Search for the cell housing the specified text and yield its (x, y) center coordinate. 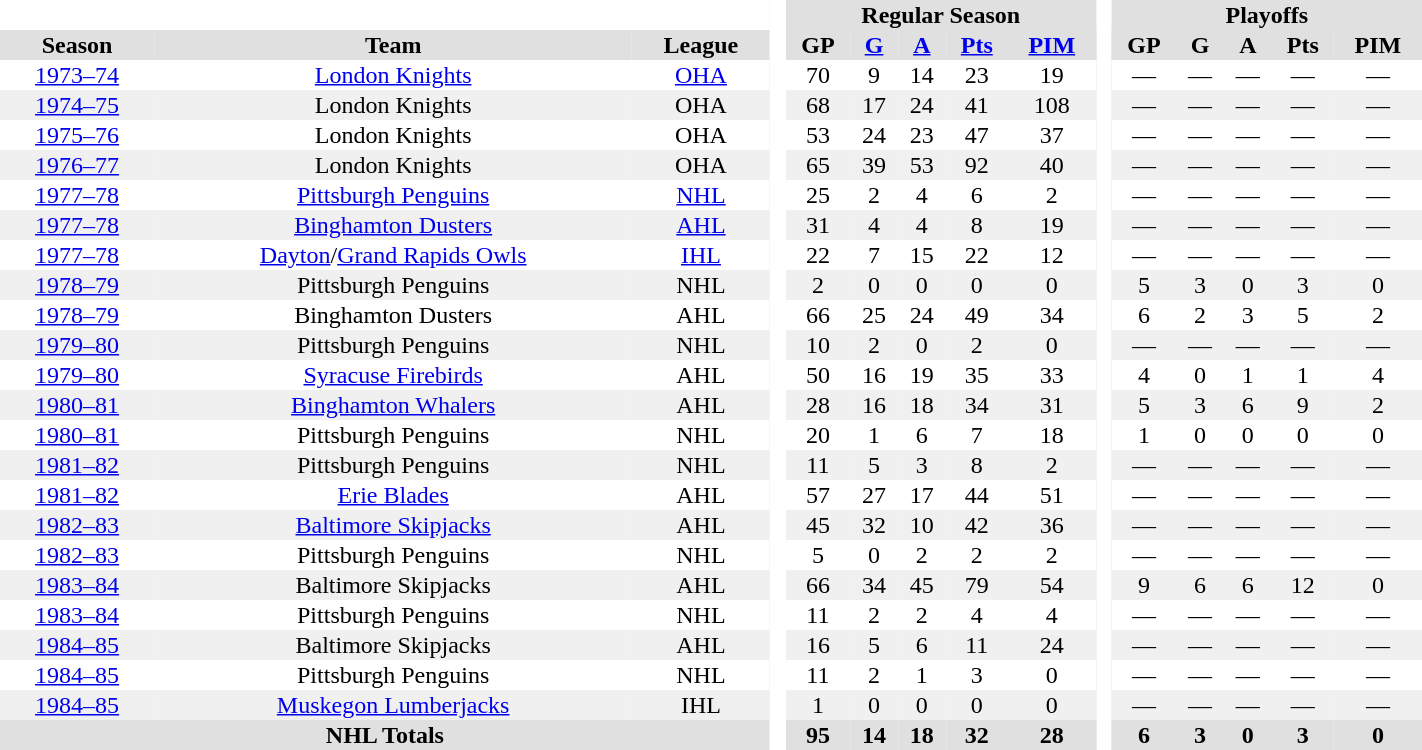
49 (977, 315)
33 (1052, 375)
79 (977, 585)
1976–77 (77, 165)
50 (818, 375)
Season (77, 45)
1975–76 (77, 135)
36 (1052, 525)
Regular Season (941, 15)
68 (818, 105)
47 (977, 135)
NHL Totals (385, 735)
44 (977, 495)
1974–75 (77, 105)
37 (1052, 135)
108 (1052, 105)
42 (977, 525)
20 (818, 435)
Team (393, 45)
27 (874, 495)
Playoffs (1267, 15)
1973–74 (77, 75)
League (701, 45)
Erie Blades (393, 495)
51 (1052, 495)
Binghamton Whalers (393, 405)
70 (818, 75)
65 (818, 165)
Syracuse Firebirds (393, 375)
Dayton/Grand Rapids Owls (393, 255)
54 (1052, 585)
35 (977, 375)
15 (922, 255)
92 (977, 165)
Muskegon Lumberjacks (393, 705)
40 (1052, 165)
95 (818, 735)
57 (818, 495)
39 (874, 165)
41 (977, 105)
